Capture the cell that displays the provided text and extract its (X, Y) central coordinate. 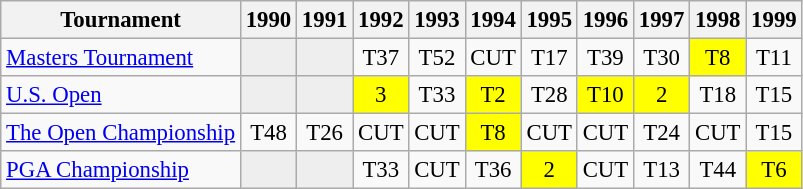
T24 (661, 133)
T6 (774, 170)
3 (381, 95)
1995 (549, 20)
T10 (605, 95)
PGA Championship (121, 170)
T28 (549, 95)
T37 (381, 58)
T48 (268, 133)
T17 (549, 58)
1990 (268, 20)
1991 (325, 20)
T13 (661, 170)
1994 (493, 20)
1999 (774, 20)
Masters Tournament (121, 58)
T11 (774, 58)
T26 (325, 133)
T52 (437, 58)
U.S. Open (121, 95)
1997 (661, 20)
T18 (718, 95)
T30 (661, 58)
1992 (381, 20)
1998 (718, 20)
1993 (437, 20)
1996 (605, 20)
T2 (493, 95)
T44 (718, 170)
The Open Championship (121, 133)
T39 (605, 58)
T36 (493, 170)
Tournament (121, 20)
